Provide the [x, y] coordinate of the cell's center where the given text is located.  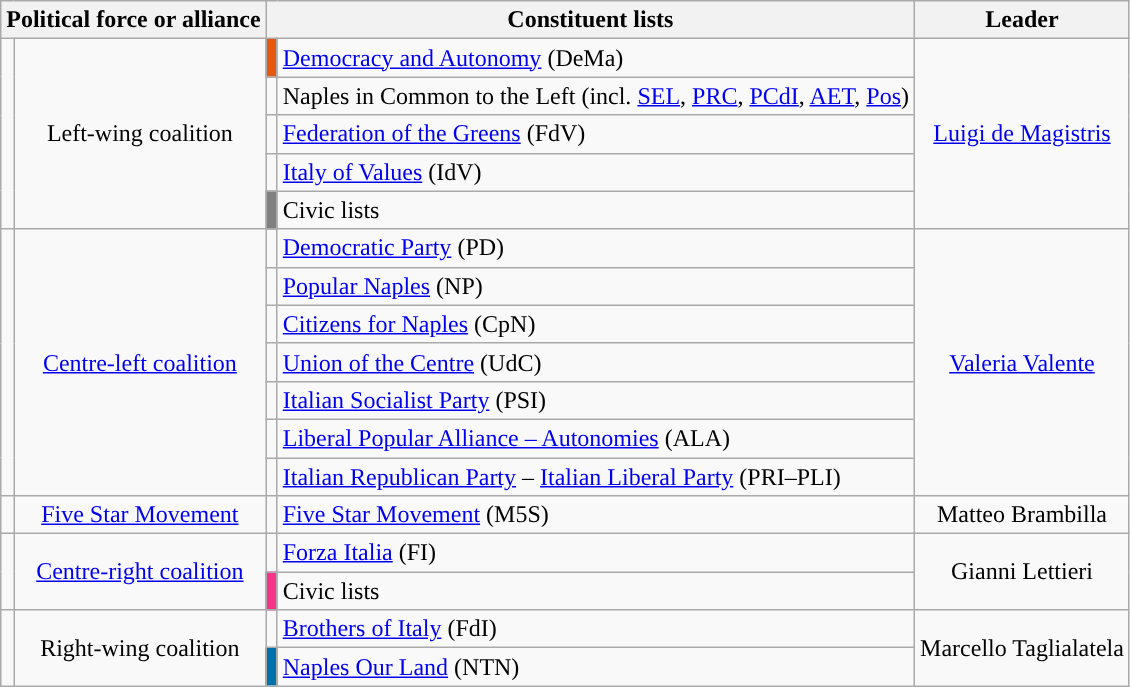
Five Star Movement (M5S) [596, 515]
Forza Italia (FI) [596, 553]
Matteo Brambilla [1022, 515]
Italy of Values (IdV) [596, 172]
Gianni Lettieri [1022, 572]
Italian Socialist Party (PSI) [596, 400]
Italian Republican Party – Italian Liberal Party (PRI–PLI) [596, 477]
Marcello Taglialatela [1022, 648]
Federation of the Greens (FdV) [596, 134]
Liberal Popular Alliance – Autonomies (ALA) [596, 438]
Luigi de Magistris [1022, 134]
Five Star Movement [140, 515]
Naples in Common to the Left (incl. SEL, PRC, PCdI, AET, Pos) [596, 96]
Centre-right coalition [140, 572]
Naples Our Land (NTN) [596, 667]
Centre-left coalition [140, 362]
Union of the Centre (UdC) [596, 362]
Right-wing coalition [140, 648]
Popular Naples (NP) [596, 286]
Valeria Valente [1022, 362]
Leader [1022, 20]
Political force or alliance [134, 20]
Brothers of Italy (FdI) [596, 629]
Citizens for Naples (CpN) [596, 324]
Democratic Party (PD) [596, 248]
Constituent lists [590, 20]
Democracy and Autonomy (DeMa) [596, 58]
Left-wing coalition [140, 134]
